Find where the given text appears and provide that cell's center as [X, Y] coordinate. 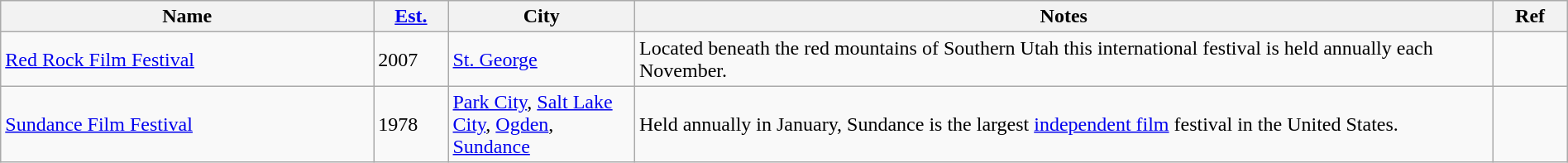
Sundance Film Festival [187, 124]
City [542, 17]
Est. [411, 17]
Park City, Salt Lake City, Ogden, Sundance [542, 124]
St. George [542, 60]
Located beneath the red mountains of Southern Utah this international festival is held annually each November. [1064, 60]
2007 [411, 60]
Ref [1530, 17]
Name [187, 17]
Held annually in January, Sundance is the largest independent film festival in the United States. [1064, 124]
Notes [1064, 17]
1978 [411, 124]
Red Rock Film Festival [187, 60]
